Locate the cell with the specified text and output its [x, y] center coordinate. 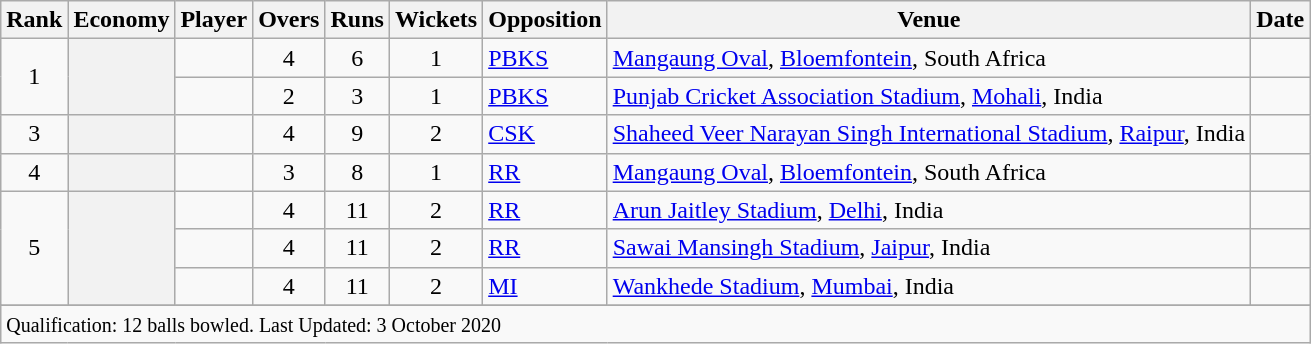
Player [214, 20]
Economy [122, 20]
Qualification: 12 balls bowled. Last Updated: 3 October 2020 [656, 324]
Date [1280, 20]
Arun Jaitley Stadium, Delhi, India [929, 210]
6 [357, 58]
8 [357, 172]
Opposition [545, 20]
MI [545, 286]
Venue [929, 20]
Wankhede Stadium, Mumbai, India [929, 286]
Rank [34, 20]
Sawai Mansingh Stadium, Jaipur, India [929, 248]
Punjab Cricket Association Stadium, Mohali, India [929, 96]
9 [357, 134]
Overs [289, 20]
CSK [545, 134]
Shaheed Veer Narayan Singh International Stadium, Raipur, India [929, 134]
Runs [357, 20]
5 [34, 248]
Wickets [436, 20]
